Extract the (x, y) coordinate from the center of the cell holding the provided text.  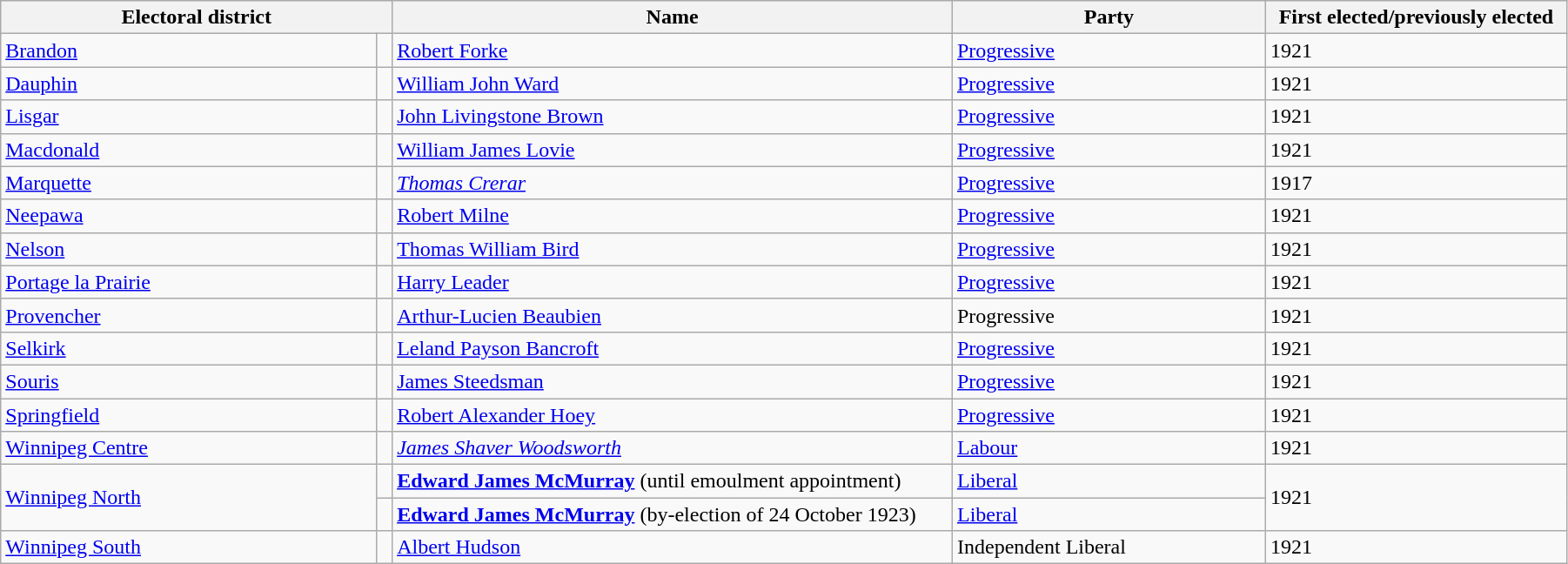
Thomas William Bird (673, 249)
Party (1109, 17)
Labour (1109, 448)
James Shaver Woodsworth (673, 448)
Electoral district (197, 17)
1917 (1416, 183)
Robert Milne (673, 216)
Springfield (189, 415)
Harry Leader (673, 282)
Dauphin (189, 84)
Leland Payson Bancroft (673, 348)
Winnipeg South (189, 547)
William James Lovie (673, 150)
Lisgar (189, 117)
William John Ward (673, 84)
Independent Liberal (1109, 547)
Provencher (189, 315)
Portage la Prairie (189, 282)
Selkirk (189, 348)
Nelson (189, 249)
Robert Forke (673, 50)
Edward James McMurray (by-election of 24 October 1923) (673, 514)
Thomas Crerar (673, 183)
Marquette (189, 183)
Name (673, 17)
Neepawa (189, 216)
John Livingstone Brown (673, 117)
Macdonald (189, 150)
James Steedsman (673, 381)
Robert Alexander Hoey (673, 415)
First elected/previously elected (1416, 17)
Brandon (189, 50)
Souris (189, 381)
Winnipeg North (189, 498)
Winnipeg Centre (189, 448)
Edward James McMurray (until emoulment appointment) (673, 481)
Arthur-Lucien Beaubien (673, 315)
Albert Hudson (673, 547)
